Return (X, Y) of the center of cell containing provided text 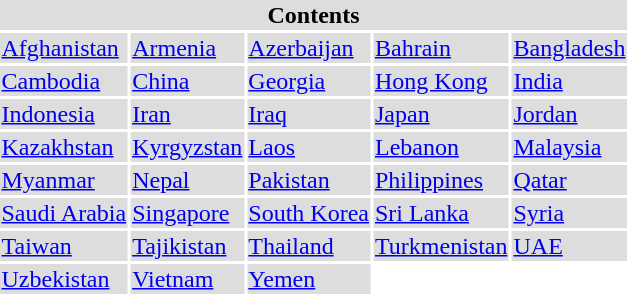
Armenia (188, 48)
Pakistan (309, 180)
Lebanon (442, 147)
South Korea (309, 213)
Singapore (188, 213)
Kazakhstan (64, 147)
Sri Lanka (442, 213)
Nepal (188, 180)
Kyrgyzstan (188, 147)
Yemen (309, 279)
Bahrain (442, 48)
India (570, 81)
Uzbekistan (64, 279)
Turkmenistan (442, 246)
Jordan (570, 114)
UAE (570, 246)
Philippines (442, 180)
Tajikistan (188, 246)
China (188, 81)
Taiwan (64, 246)
Laos (309, 147)
Saudi Arabia (64, 213)
Iran (188, 114)
Georgia (309, 81)
Thailand (309, 246)
Vietnam (188, 279)
Bangladesh (570, 48)
Myanmar (64, 180)
Syria (570, 213)
Contents (314, 15)
Iraq (309, 114)
Indonesia (64, 114)
Japan (442, 114)
Qatar (570, 180)
Azerbaijan (309, 48)
Malaysia (570, 147)
Afghanistan (64, 48)
Hong Kong (442, 81)
Cambodia (64, 81)
